Identify which cell holds the provided text, then report its (X, Y) central coordinate. 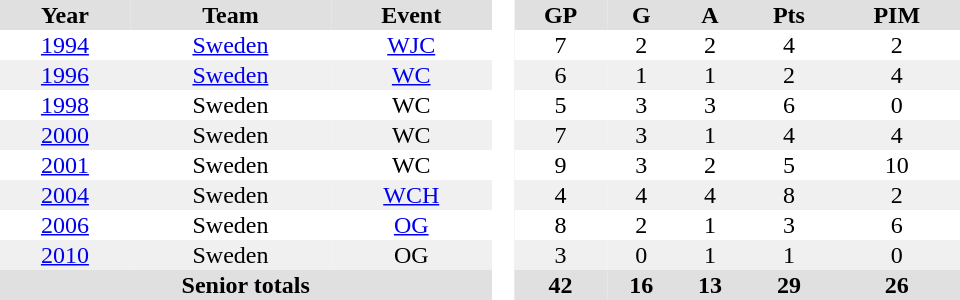
Senior totals (246, 285)
Event (411, 15)
A (710, 15)
2004 (65, 195)
WJC (411, 45)
42 (560, 285)
2001 (65, 165)
Pts (788, 15)
Year (65, 15)
1996 (65, 75)
PIM (896, 15)
1998 (65, 105)
13 (710, 285)
2006 (65, 225)
GP (560, 15)
Team (230, 15)
1994 (65, 45)
26 (896, 285)
9 (560, 165)
2000 (65, 135)
WCH (411, 195)
29 (788, 285)
2010 (65, 255)
10 (896, 165)
G (642, 15)
16 (642, 285)
